Provide the [x, y] coordinate of the cell's center where the given text is located.  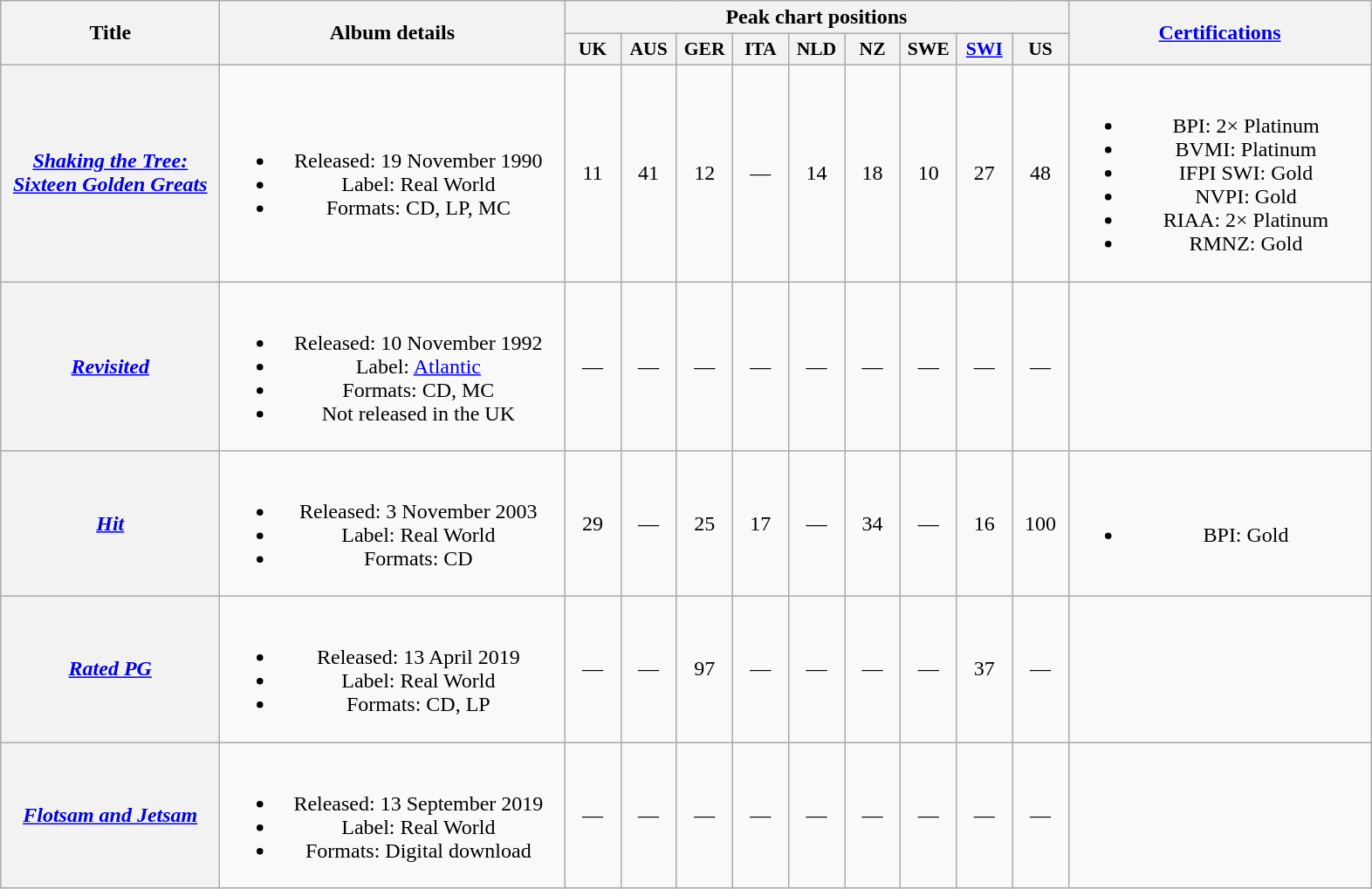
Peak chart positions [817, 17]
Title [110, 33]
Released: 10 November 1992Label: AtlanticFormats: CD, MCNot released in the UK [393, 366]
AUS [648, 50]
48 [1040, 173]
Rated PG [110, 670]
Hit [110, 523]
11 [593, 173]
Flotsam and Jetsam [110, 815]
UK [593, 50]
SWI [984, 50]
41 [648, 173]
NZ [873, 50]
25 [704, 523]
34 [873, 523]
GER [704, 50]
17 [760, 523]
Shaking the Tree: Sixteen Golden Greats [110, 173]
27 [984, 173]
16 [984, 523]
100 [1040, 523]
37 [984, 670]
14 [816, 173]
Released: 19 November 1990Label: Real WorldFormats: CD, LP, MC [393, 173]
Released: 13 April 2019Label: Real WorldFormats: CD, LP [393, 670]
10 [929, 173]
Released: 3 November 2003Label: Real WorldFormats: CD [393, 523]
NLD [816, 50]
BPI: 2× PlatinumBVMI: PlatinumIFPI SWI: GoldNVPI: GoldRIAA: 2× PlatinumRMNZ: Gold [1220, 173]
US [1040, 50]
12 [704, 173]
BPI: Gold [1220, 523]
29 [593, 523]
Revisited [110, 366]
18 [873, 173]
SWE [929, 50]
Released: 13 September 2019Label: Real WorldFormats: Digital download [393, 815]
Album details [393, 33]
ITA [760, 50]
Certifications [1220, 33]
97 [704, 670]
